Pinpoint the cell where the given text exists, returning its [x, y] midpoint coordinate. 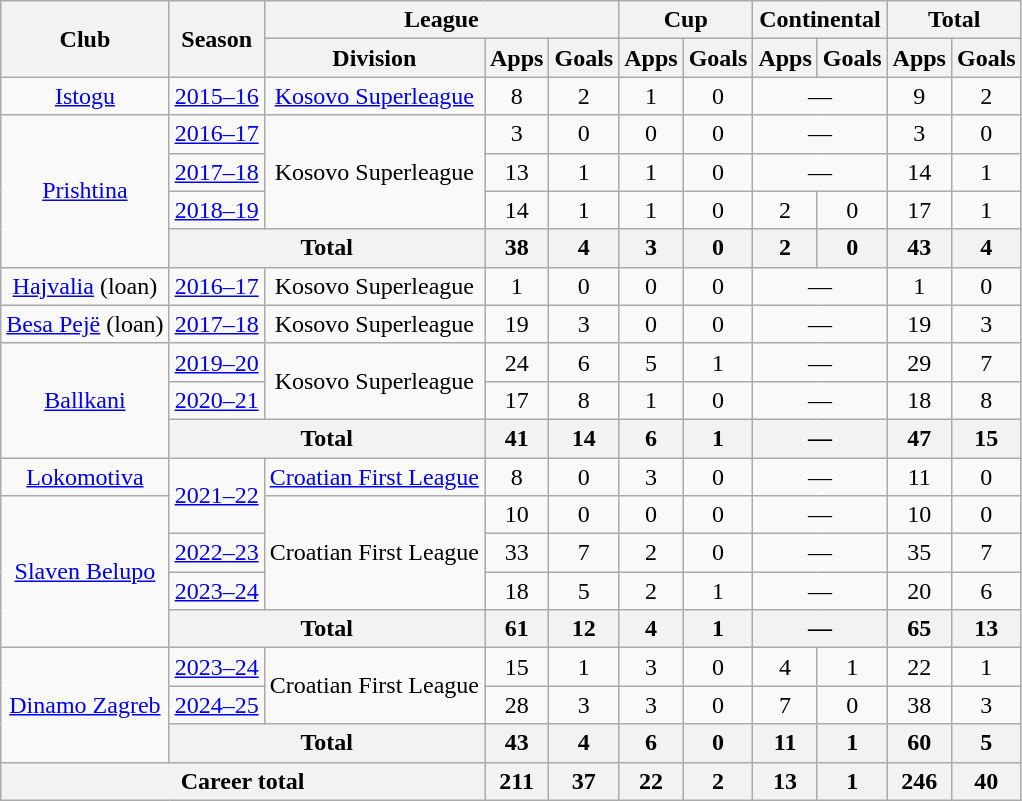
246 [919, 781]
Istogu [85, 96]
League [442, 20]
29 [919, 362]
33 [516, 553]
Prishtina [85, 191]
Besa Pejë (loan) [85, 324]
2015–16 [216, 96]
28 [516, 705]
2022–23 [216, 553]
12 [584, 629]
2018–19 [216, 210]
2020–21 [216, 400]
Cup [686, 20]
Career total [243, 781]
9 [919, 96]
Season [216, 39]
Division [374, 58]
61 [516, 629]
2021–22 [216, 496]
40 [986, 781]
2024–25 [216, 705]
65 [919, 629]
60 [919, 743]
41 [516, 438]
47 [919, 438]
Dinamo Zagreb [85, 705]
Hajvalia (loan) [85, 286]
211 [516, 781]
Lokomotiva [85, 477]
2019–20 [216, 362]
Ballkani [85, 400]
35 [919, 553]
24 [516, 362]
Slaven Belupo [85, 572]
Club [85, 39]
20 [919, 591]
37 [584, 781]
Continental [820, 20]
